Pinpoint the cell where the given text exists, returning its [X, Y] midpoint coordinate. 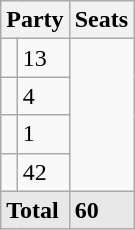
Seats [101, 20]
60 [101, 210]
13 [43, 58]
1 [43, 134]
42 [43, 172]
Total [35, 210]
Party [35, 20]
4 [43, 96]
